From the cell containing the given text, extract its center point as [x, y] coordinate. 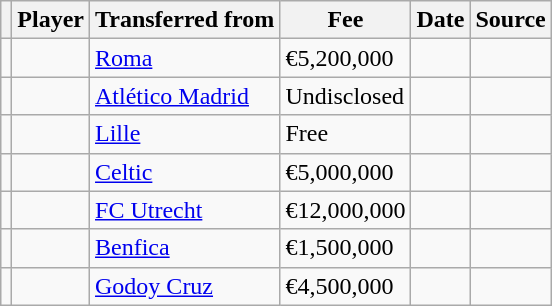
Celtic [185, 172]
€4,500,000 [346, 286]
Player [51, 20]
Godoy Cruz [185, 286]
Benfica [185, 248]
€1,500,000 [346, 248]
Lille [185, 134]
FC Utrecht [185, 210]
Roma [185, 58]
Source [510, 20]
€5,200,000 [346, 58]
Date [440, 20]
Fee [346, 20]
€5,000,000 [346, 172]
Atlético Madrid [185, 96]
Transferred from [185, 20]
Free [346, 134]
€12,000,000 [346, 210]
Undisclosed [346, 96]
